Determine the [x, y] coordinate at the center of the cell enclosing the given text.  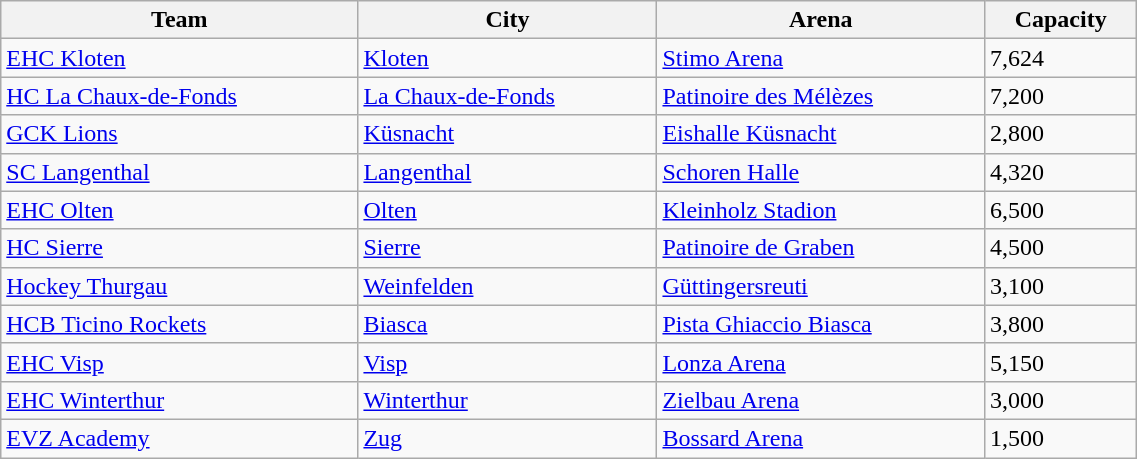
Biasca [508, 324]
Hockey Thurgau [180, 286]
Patinoire des Mélèzes [821, 96]
Bossard Arena [821, 438]
Capacity [1060, 20]
Schoren Halle [821, 172]
EHC Olten [180, 210]
Sierre [508, 248]
HC Sierre [180, 248]
Stimo Arena [821, 58]
HC La Chaux-de-Fonds [180, 96]
4,500 [1060, 248]
7,624 [1060, 58]
2,800 [1060, 134]
Küsnacht [508, 134]
Lonza Arena [821, 362]
3,800 [1060, 324]
Patinoire de Graben [821, 248]
3,100 [1060, 286]
GCK Lions [180, 134]
6,500 [1060, 210]
Pista Ghiaccio Biasca [821, 324]
Arena [821, 20]
Eishalle Küsnacht [821, 134]
EHC Visp [180, 362]
1,500 [1060, 438]
EHC Winterthur [180, 400]
4,320 [1060, 172]
HCB Ticino Rockets [180, 324]
City [508, 20]
5,150 [1060, 362]
Zug [508, 438]
7,200 [1060, 96]
Olten [508, 210]
SC Langenthal [180, 172]
Zielbau Arena [821, 400]
Güttingersreuti [821, 286]
Langenthal [508, 172]
Winterthur [508, 400]
3,000 [1060, 400]
EVZ Academy [180, 438]
Weinfelden [508, 286]
EHC Kloten [180, 58]
Visp [508, 362]
La Chaux-de-Fonds [508, 96]
Team [180, 20]
Kloten [508, 58]
Kleinholz Stadion [821, 210]
